Locate the cell with the specified text and output its [x, y] center coordinate. 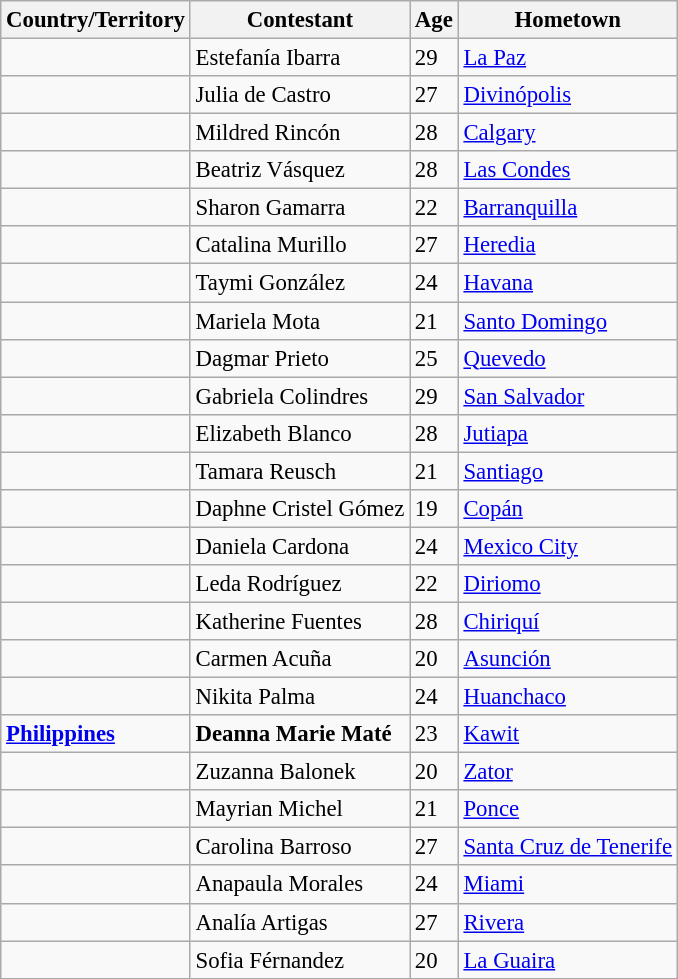
Anapaula Morales [300, 885]
25 [434, 358]
Carolina Barroso [300, 847]
Rivera [568, 922]
Nikita Palma [300, 697]
Age [434, 20]
Mexico City [568, 546]
Asunción [568, 659]
Carmen Acuña [300, 659]
Sharon Gamarra [300, 208]
Santa Cruz de Tenerife [568, 847]
Beatriz Vásquez [300, 170]
Santo Domingo [568, 321]
Hometown [568, 20]
La Paz [568, 58]
Barranquilla [568, 208]
Contestant [300, 20]
Las Condes [568, 170]
Gabriela Colindres [300, 396]
Copán [568, 509]
19 [434, 509]
Ponce [568, 809]
Jutiapa [568, 433]
La Guaira [568, 960]
Dagmar Prieto [300, 358]
Zuzanna Balonek [300, 772]
Estefanía Ibarra [300, 58]
Catalina Murillo [300, 245]
Chiriquí [568, 621]
Miami [568, 885]
Heredia [568, 245]
Quevedo [568, 358]
Katherine Fuentes [300, 621]
Sofia Férnandez [300, 960]
Mayrian Michel [300, 809]
Daphne Cristel Gómez [300, 509]
Julia de Castro [300, 95]
23 [434, 734]
Tamara Reusch [300, 471]
Analía Artigas [300, 922]
Mildred Rincón [300, 133]
Leda Rodríguez [300, 584]
Daniela Cardona [300, 546]
Havana [568, 283]
Divinópolis [568, 95]
Philippines [96, 734]
Santiago [568, 471]
Mariela Mota [300, 321]
Taymi González [300, 283]
Huanchaco [568, 697]
Country/Territory [96, 20]
Calgary [568, 133]
San Salvador [568, 396]
Deanna Marie Maté [300, 734]
Elizabeth Blanco [300, 433]
Kawit [568, 734]
Diriomo [568, 584]
Zator [568, 772]
